Identify which cell holds the provided text, then report its [X, Y] central coordinate. 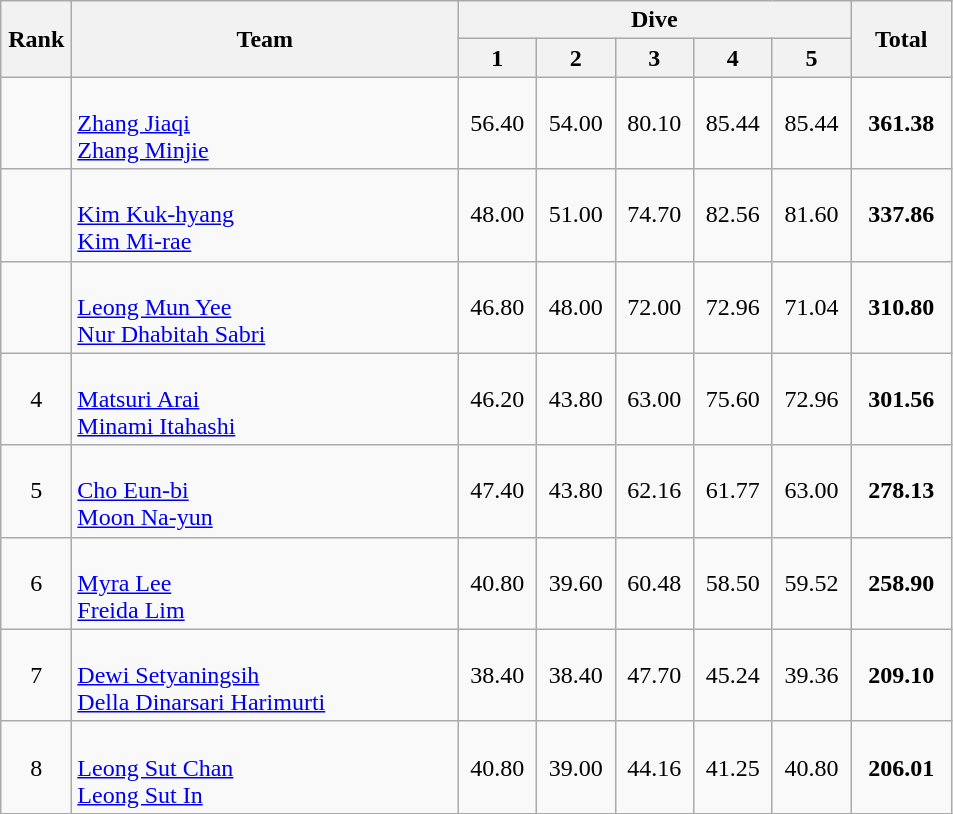
301.56 [902, 399]
56.40 [498, 123]
71.04 [812, 307]
2 [576, 58]
75.60 [734, 399]
39.36 [812, 675]
Zhang JiaqiZhang Minjie [265, 123]
41.25 [734, 767]
8 [36, 767]
Leong Mun YeeNur Dhabitah Sabri [265, 307]
Myra LeeFreida Lim [265, 583]
44.16 [654, 767]
Cho Eun-biMoon Na-yun [265, 491]
62.16 [654, 491]
51.00 [576, 215]
258.90 [902, 583]
47.40 [498, 491]
59.52 [812, 583]
Total [902, 39]
72.00 [654, 307]
310.80 [902, 307]
Matsuri AraiMinami Itahashi [265, 399]
278.13 [902, 491]
Kim Kuk-hyangKim Mi-rae [265, 215]
Dewi SetyaningsihDella Dinarsari Harimurti [265, 675]
46.20 [498, 399]
Rank [36, 39]
39.60 [576, 583]
81.60 [812, 215]
7 [36, 675]
Dive [654, 20]
1 [498, 58]
82.56 [734, 215]
361.38 [902, 123]
3 [654, 58]
45.24 [734, 675]
74.70 [654, 215]
Leong Sut ChanLeong Sut In [265, 767]
209.10 [902, 675]
54.00 [576, 123]
61.77 [734, 491]
206.01 [902, 767]
Team [265, 39]
58.50 [734, 583]
337.86 [902, 215]
46.80 [498, 307]
80.10 [654, 123]
47.70 [654, 675]
6 [36, 583]
60.48 [654, 583]
39.00 [576, 767]
